For the text-containing cell, return its midpoint in (x, y) coordinate format. 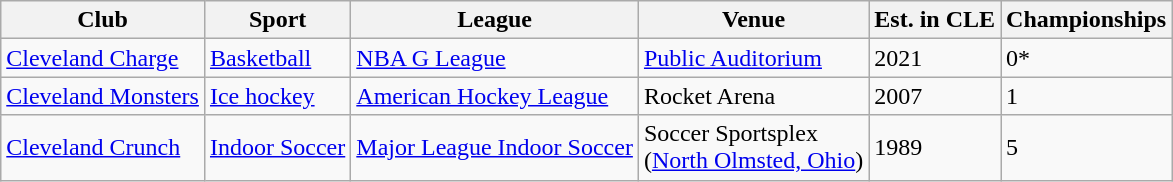
NBA G League (495, 58)
5 (1086, 148)
0* (1086, 58)
League (495, 20)
Sport (277, 20)
2021 (935, 58)
Cleveland Charge (103, 58)
Cleveland Monsters (103, 96)
Soccer Sportsplex(North Olmsted, Ohio) (753, 148)
Rocket Arena (753, 96)
Basketball (277, 58)
Ice hockey (277, 96)
1 (1086, 96)
Public Auditorium (753, 58)
1989 (935, 148)
Cleveland Crunch (103, 148)
Championships (1086, 20)
Venue (753, 20)
Indoor Soccer (277, 148)
Club (103, 20)
2007 (935, 96)
Major League Indoor Soccer (495, 148)
American Hockey League (495, 96)
Est. in CLE (935, 20)
